Extract the (x, y) coordinate from the center of the cell holding the provided text.  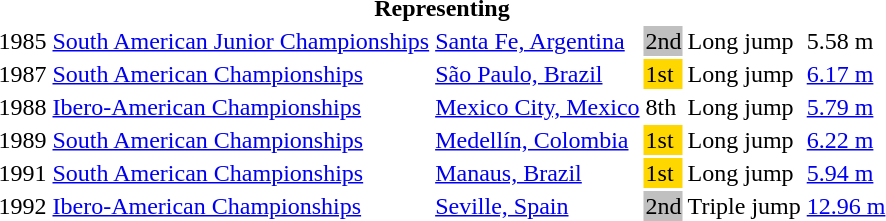
Triple jump (744, 206)
Seville, Spain (538, 206)
Medellín, Colombia (538, 140)
South American Junior Championships (241, 41)
São Paulo, Brazil (538, 74)
8th (664, 107)
Santa Fe, Argentina (538, 41)
Manaus, Brazil (538, 173)
Mexico City, Mexico (538, 107)
